Pinpoint the cell where the given text exists, returning its (x, y) midpoint coordinate. 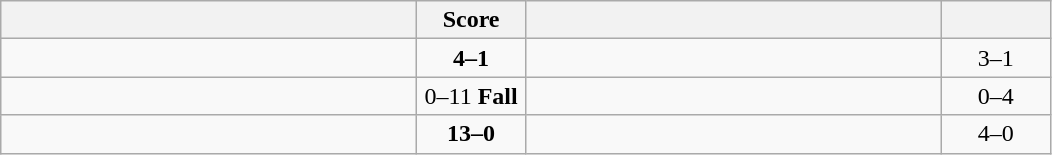
3–1 (996, 58)
13–0 (472, 134)
4–1 (472, 58)
Score (472, 20)
4–0 (996, 134)
0–4 (996, 96)
0–11 Fall (472, 96)
